Search for the cell housing the specified text and yield its [x, y] center coordinate. 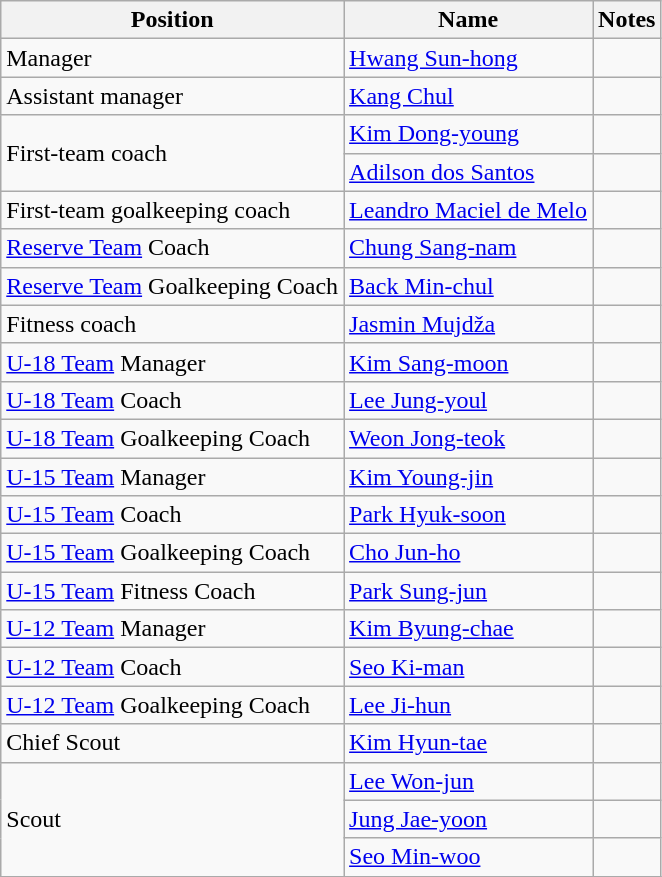
Name [468, 20]
U-15 Team Manager [172, 477]
Jasmin Mujdža [468, 324]
Park Sung-jun [468, 591]
First-team goalkeeping coach [172, 210]
Kang Chul [468, 96]
Kim Sang-moon [468, 362]
U-18 Team Manager [172, 362]
U-12 Team Manager [172, 629]
Park Hyuk-soon [468, 515]
Reserve Team Coach [172, 248]
Manager [172, 58]
Cho Jun-ho [468, 553]
U-15 Team Coach [172, 515]
Assistant manager [172, 96]
Fitness coach [172, 324]
U-15 Team Fitness Coach [172, 591]
U-18 Team Coach [172, 400]
Jung Jae-yoon [468, 819]
Kim Hyun-tae [468, 743]
Leandro Maciel de Melo [468, 210]
Chief Scout [172, 743]
U-15 Team Goalkeeping Coach [172, 553]
First-team coach [172, 153]
Seo Ki-man [468, 667]
Lee Ji-hun [468, 705]
Lee Jung-youl [468, 400]
Lee Won-jun [468, 781]
U-12 Team Goalkeeping Coach [172, 705]
U-12 Team Coach [172, 667]
U-18 Team Goalkeeping Coach [172, 438]
Kim Dong-young [468, 134]
Hwang Sun-hong [468, 58]
Seo Min-woo [468, 857]
Chung Sang-nam [468, 248]
Kim Byung-chae [468, 629]
Kim Young-jin [468, 477]
Position [172, 20]
Scout [172, 819]
Reserve Team Goalkeeping Coach [172, 286]
Weon Jong-teok [468, 438]
Notes [627, 20]
Back Min-chul [468, 286]
Adilson dos Santos [468, 172]
